Find where the given text appears and provide that cell's center as (x, y) coordinate. 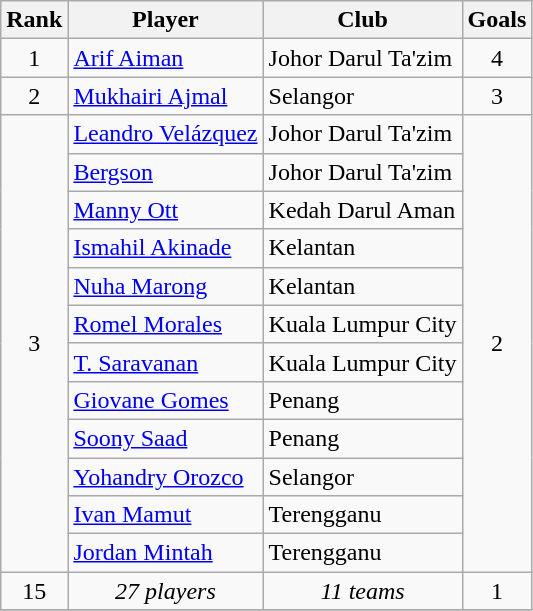
Mukhairi Ajmal (166, 96)
Soony Saad (166, 438)
Kedah Darul Aman (362, 210)
Goals (497, 20)
11 teams (362, 591)
Club (362, 20)
27 players (166, 591)
Romel Morales (166, 324)
Jordan Mintah (166, 553)
15 (34, 591)
Giovane Gomes (166, 400)
T. Saravanan (166, 362)
Rank (34, 20)
Ismahil Akinade (166, 248)
Nuha Marong (166, 286)
Ivan Mamut (166, 515)
Player (166, 20)
4 (497, 58)
Manny Ott (166, 210)
Yohandry Orozco (166, 477)
Arif Aiman (166, 58)
Bergson (166, 172)
Leandro Velázquez (166, 134)
